Extract the (X, Y) coordinate from the center of the cell holding the provided text.  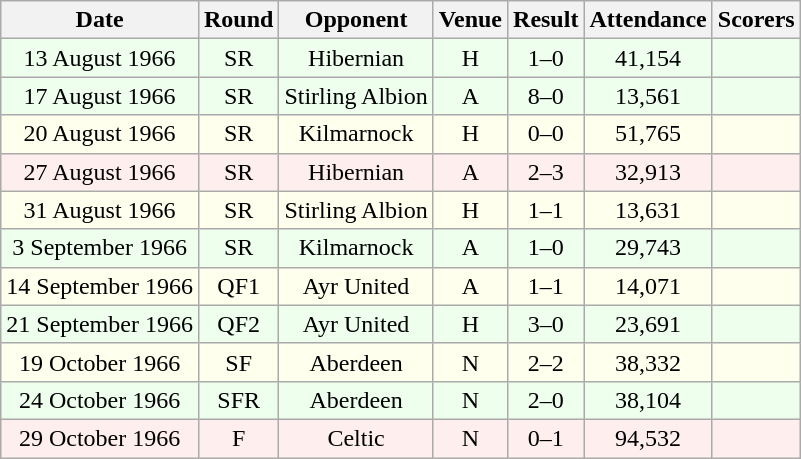
51,765 (648, 134)
32,913 (648, 172)
0–0 (546, 134)
29 October 1966 (100, 438)
2–3 (546, 172)
29,743 (648, 248)
3 September 1966 (100, 248)
Attendance (648, 20)
13 August 1966 (100, 58)
21 September 1966 (100, 324)
17 August 1966 (100, 96)
Venue (470, 20)
38,104 (648, 400)
2–2 (546, 362)
0–1 (546, 438)
2–0 (546, 400)
F (238, 438)
13,561 (648, 96)
8–0 (546, 96)
23,691 (648, 324)
QF1 (238, 286)
94,532 (648, 438)
27 August 1966 (100, 172)
SF (238, 362)
Result (546, 20)
24 October 1966 (100, 400)
38,332 (648, 362)
SFR (238, 400)
Date (100, 20)
Opponent (356, 20)
Round (238, 20)
31 August 1966 (100, 210)
QF2 (238, 324)
19 October 1966 (100, 362)
3–0 (546, 324)
Celtic (356, 438)
14 September 1966 (100, 286)
13,631 (648, 210)
Scorers (756, 20)
14,071 (648, 286)
41,154 (648, 58)
20 August 1966 (100, 134)
